Search for the cell housing the specified text and yield its [x, y] center coordinate. 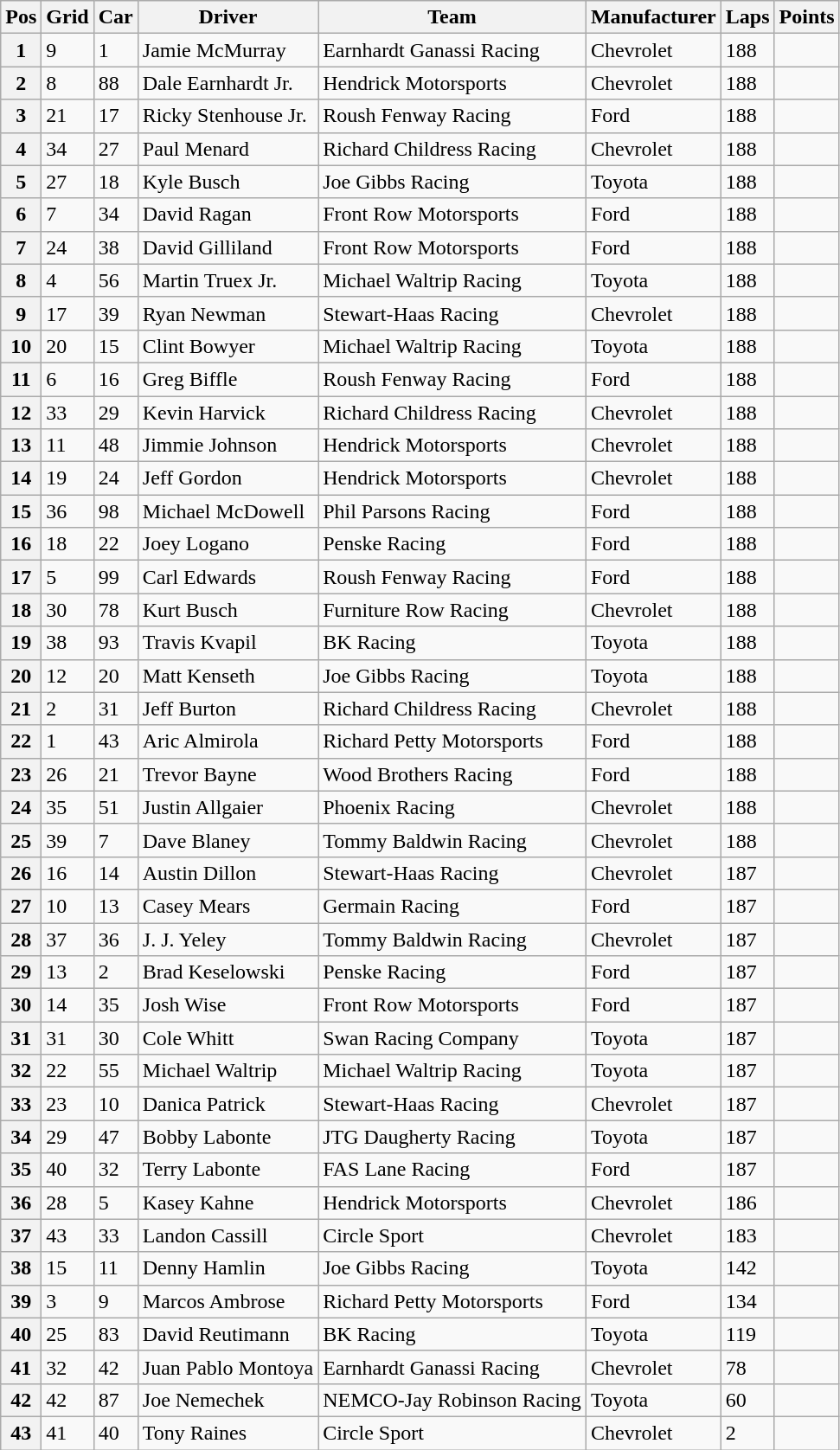
Josh Wise [228, 1005]
99 [116, 577]
Car [116, 17]
Denny Hamlin [228, 1268]
Ricky Stenhouse Jr. [228, 116]
Swan Racing Company [452, 1038]
Cole Whitt [228, 1038]
Tony Raines [228, 1433]
56 [116, 280]
Joey Logano [228, 544]
Wood Brothers Racing [452, 774]
93 [116, 643]
Casey Mears [228, 906]
Danica Patrick [228, 1104]
David Gilliland [228, 247]
Jamie McMurray [228, 50]
Bobby Labonte [228, 1137]
Phil Parsons Racing [452, 511]
Joe Nemechek [228, 1400]
Kyle Busch [228, 182]
Dave Blaney [228, 840]
Brad Keselowski [228, 972]
Jimmie Johnson [228, 446]
Michael McDowell [228, 511]
Kasey Kahne [228, 1203]
48 [116, 446]
Clint Bowyer [228, 346]
Juan Pablo Montoya [228, 1367]
Ryan Newman [228, 313]
Team [452, 17]
47 [116, 1137]
Paul Menard [228, 149]
83 [116, 1334]
J. J. Yeley [228, 939]
Kurt Busch [228, 610]
183 [747, 1235]
Phoenix Racing [452, 807]
Matt Kenseth [228, 676]
Martin Truex Jr. [228, 280]
Dale Earnhardt Jr. [228, 83]
Justin Allgaier [228, 807]
Manufacturer [653, 17]
Greg Biffle [228, 379]
Jeff Burton [228, 709]
David Ragan [228, 215]
Grid [67, 17]
Driver [228, 17]
88 [116, 83]
Kevin Harvick [228, 413]
Travis Kvapil [228, 643]
142 [747, 1268]
Furniture Row Racing [452, 610]
55 [116, 1071]
Points [806, 17]
98 [116, 511]
Aric Almirola [228, 741]
Landon Cassill [228, 1235]
134 [747, 1301]
David Reutimann [228, 1334]
87 [116, 1400]
60 [747, 1400]
Marcos Ambrose [228, 1301]
Carl Edwards [228, 577]
Trevor Bayne [228, 774]
JTG Daugherty Racing [452, 1137]
Terry Labonte [228, 1170]
Laps [747, 17]
FAS Lane Racing [452, 1170]
186 [747, 1203]
Michael Waltrip [228, 1071]
Pos [21, 17]
51 [116, 807]
Germain Racing [452, 906]
Austin Dillon [228, 873]
NEMCO-Jay Robinson Racing [452, 1400]
119 [747, 1334]
Jeff Gordon [228, 478]
